Return [x, y] of the center of cell containing provided text 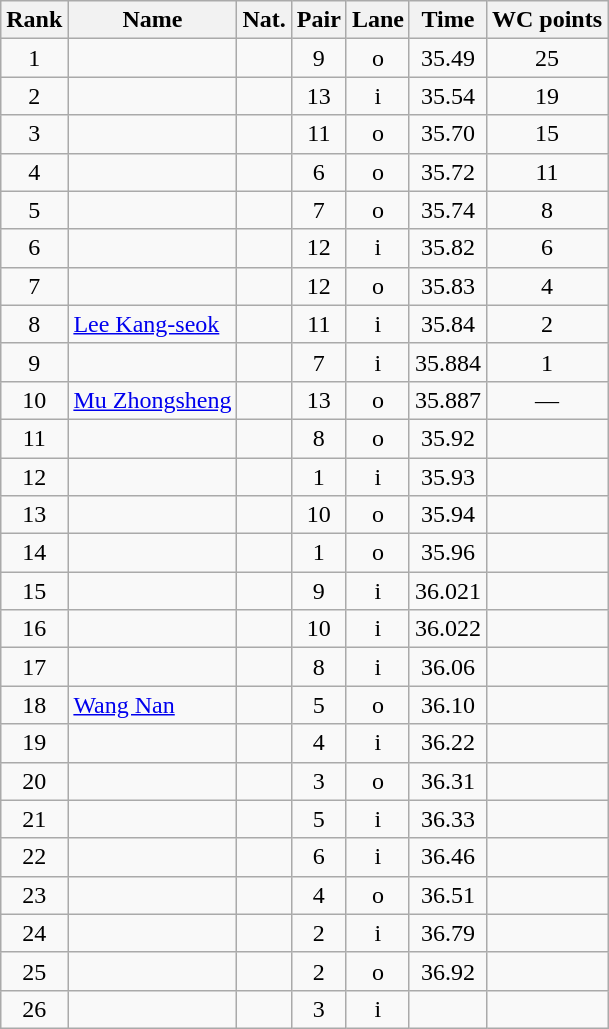
35.70 [448, 134]
36.92 [448, 971]
35.887 [448, 400]
16 [34, 629]
14 [34, 553]
WC points [546, 20]
35.84 [448, 324]
36.33 [448, 819]
24 [34, 933]
35.74 [448, 210]
Lane [378, 20]
36.22 [448, 743]
Lee Kang-seok [152, 324]
36.021 [448, 591]
23 [34, 895]
35.54 [448, 96]
35.93 [448, 477]
35.92 [448, 438]
26 [34, 1009]
35.72 [448, 172]
36.10 [448, 705]
35.82 [448, 248]
Name [152, 20]
— [546, 400]
36.06 [448, 667]
22 [34, 857]
18 [34, 705]
36.51 [448, 895]
35.94 [448, 515]
Mu Zhongsheng [152, 400]
21 [34, 819]
Wang Nan [152, 705]
36.46 [448, 857]
Nat. [264, 20]
35.884 [448, 362]
36.79 [448, 933]
Time [448, 20]
Pair [318, 20]
35.96 [448, 553]
36.31 [448, 781]
36.022 [448, 629]
35.83 [448, 286]
Rank [34, 20]
17 [34, 667]
20 [34, 781]
35.49 [448, 58]
